Locate the cell with the specified text and output its (x, y) center coordinate. 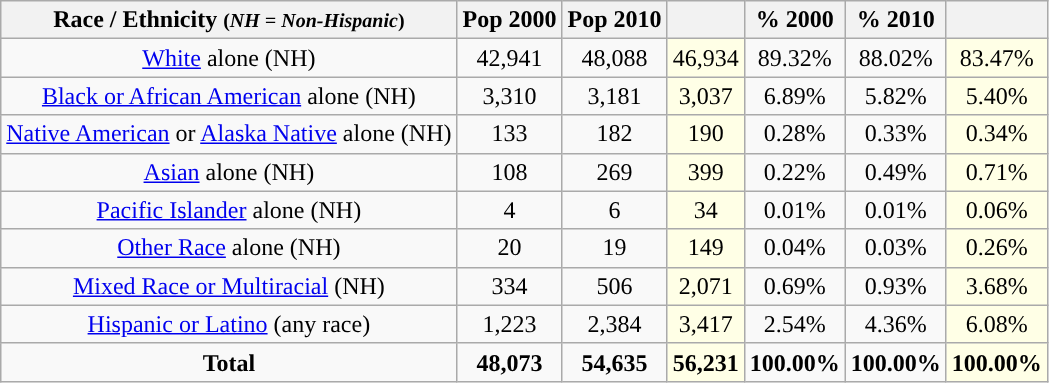
133 (510, 134)
0.28% (794, 134)
0.93% (896, 286)
1,223 (510, 324)
Other Race alone (NH) (229, 248)
269 (614, 172)
Pop 2010 (614, 20)
89.32% (794, 58)
5.40% (996, 96)
Asian alone (NH) (229, 172)
0.33% (896, 134)
2,071 (706, 286)
3,310 (510, 96)
Race / Ethnicity (NH = Non-Hispanic) (229, 20)
3,181 (614, 96)
0.26% (996, 248)
0.71% (996, 172)
0.06% (996, 210)
Mixed Race or Multiracial (NH) (229, 286)
0.22% (794, 172)
% 2010 (896, 20)
2,384 (614, 324)
34 (706, 210)
5.82% (896, 96)
0.04% (794, 248)
108 (510, 172)
19 (614, 248)
% 2000 (794, 20)
56,231 (706, 362)
White alone (NH) (229, 58)
46,934 (706, 58)
Hispanic or Latino (any race) (229, 324)
506 (614, 286)
48,088 (614, 58)
20 (510, 248)
399 (706, 172)
Pop 2000 (510, 20)
3,037 (706, 96)
Pacific Islander alone (NH) (229, 210)
0.03% (896, 248)
6.08% (996, 324)
88.02% (896, 58)
4.36% (896, 324)
Native American or Alaska Native alone (NH) (229, 134)
48,073 (510, 362)
2.54% (794, 324)
149 (706, 248)
Total (229, 362)
182 (614, 134)
4 (510, 210)
3.68% (996, 286)
6 (614, 210)
0.69% (794, 286)
54,635 (614, 362)
Black or African American alone (NH) (229, 96)
334 (510, 286)
0.34% (996, 134)
42,941 (510, 58)
83.47% (996, 58)
3,417 (706, 324)
0.49% (896, 172)
190 (706, 134)
6.89% (794, 96)
